Output the (x, y) coordinate of the center of the cell containing the given text.  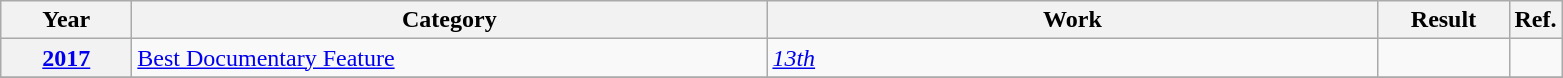
Work (1072, 20)
Year (66, 20)
13th (1072, 58)
Best Documentary Feature (450, 58)
Ref. (1536, 20)
Result (1444, 20)
Category (450, 20)
2017 (66, 58)
